Search for the cell housing the specified text and yield its (x, y) center coordinate. 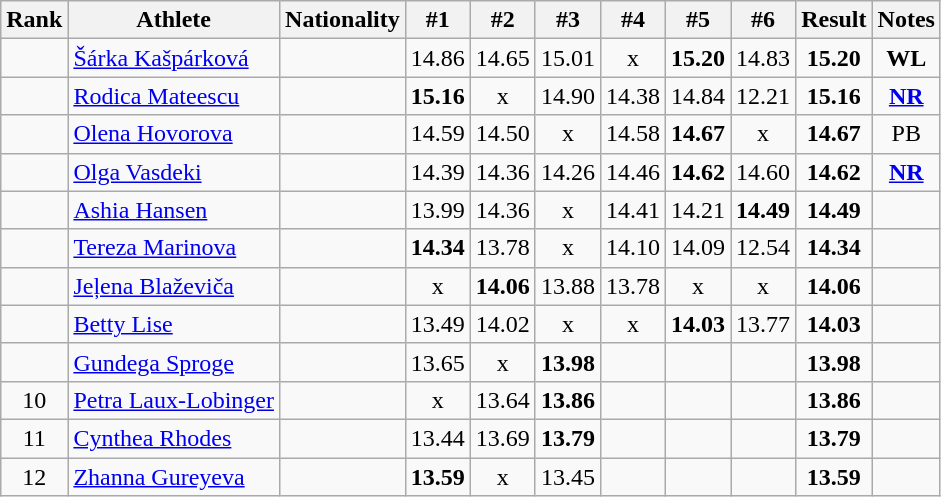
Rodica Mateescu (174, 96)
13.77 (764, 324)
#2 (502, 20)
Ashia Hansen (174, 210)
Cynthea Rhodes (174, 438)
13.44 (438, 438)
14.58 (632, 134)
12.21 (764, 96)
#4 (632, 20)
13.99 (438, 210)
Šárka Kašpárková (174, 58)
Olga Vasdeki (174, 172)
14.83 (764, 58)
13.65 (438, 362)
Athlete (174, 20)
14.86 (438, 58)
14.09 (698, 248)
#5 (698, 20)
Notes (906, 20)
14.38 (632, 96)
Nationality (343, 20)
14.02 (502, 324)
Betty Lise (174, 324)
13.88 (568, 286)
14.39 (438, 172)
13.69 (502, 438)
Tereza Marinova (174, 248)
#1 (438, 20)
Jeļena Blaževiča (174, 286)
15.01 (568, 58)
10 (34, 400)
13.49 (438, 324)
14.60 (764, 172)
Zhanna Gureyeva (174, 477)
14.10 (632, 248)
Petra Laux-Lobinger (174, 400)
#3 (568, 20)
14.46 (632, 172)
14.26 (568, 172)
14.50 (502, 134)
Olena Hovorova (174, 134)
Rank (34, 20)
#6 (764, 20)
14.84 (698, 96)
12 (34, 477)
PB (906, 134)
14.59 (438, 134)
13.45 (568, 477)
14.41 (632, 210)
WL (906, 58)
13.64 (502, 400)
Result (834, 20)
14.21 (698, 210)
14.90 (568, 96)
11 (34, 438)
14.65 (502, 58)
Gundega Sproge (174, 362)
12.54 (764, 248)
